Return the [x, y] coordinate for the center point of the cell that contains the specified text.  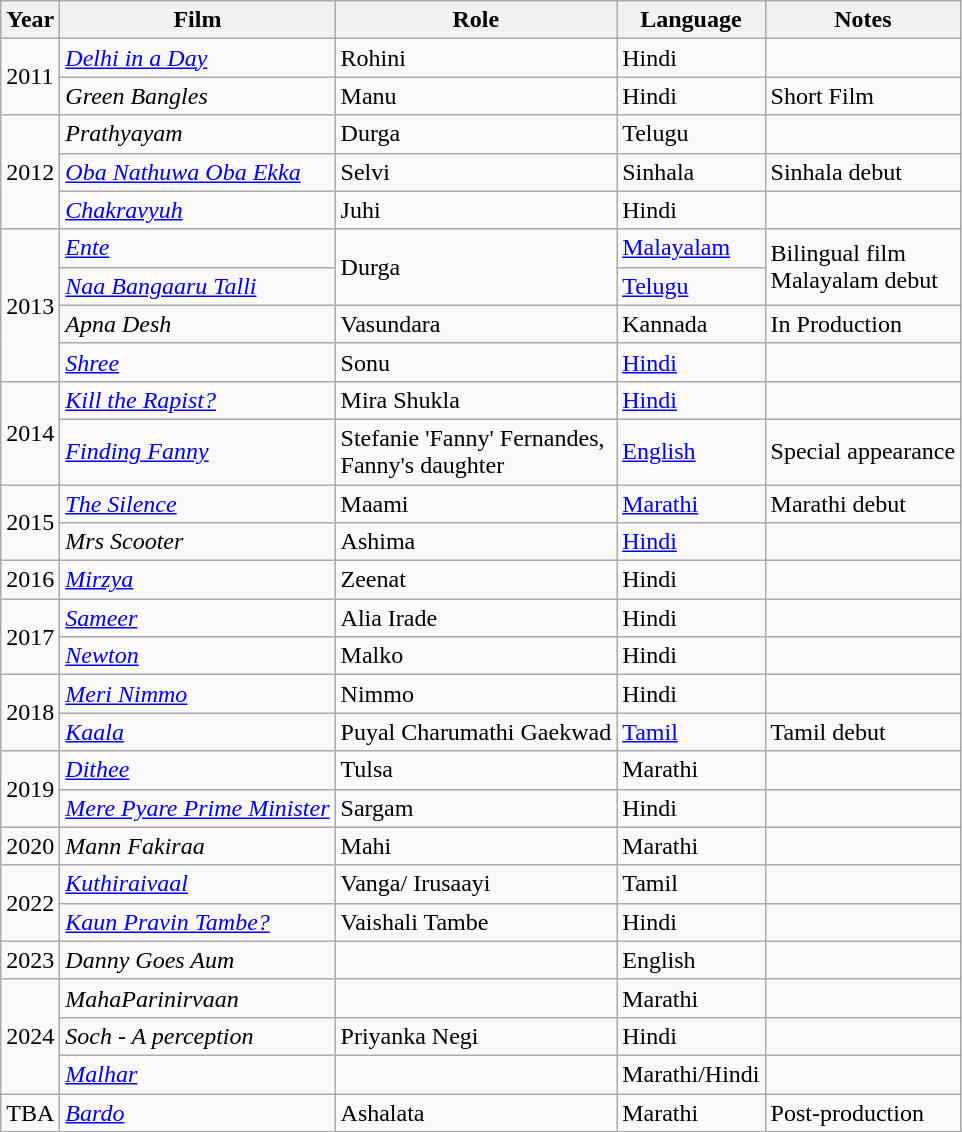
Kill the Rapist? [198, 400]
Kuthiraivaal [198, 884]
Naa Bangaaru Talli [198, 286]
Meri Nimmo [198, 694]
Mrs Scooter [198, 542]
2019 [30, 789]
2012 [30, 172]
TBA [30, 1113]
Oba Nathuwa Oba Ekka [198, 172]
Tamil debut [863, 732]
Marathi/Hindi [691, 1074]
2018 [30, 713]
Manu [476, 96]
Ashima [476, 542]
Bardo [198, 1113]
Puyal Charumathi Gaekwad [476, 732]
Year [30, 20]
Zeenat [476, 580]
Role [476, 20]
Vasundara [476, 324]
Film [198, 20]
In Production [863, 324]
2022 [30, 903]
Soch - A perception [198, 1036]
Special appearance [863, 452]
MahaParinirvaan [198, 998]
Mirzya [198, 580]
Sinhala [691, 172]
Shree [198, 362]
Mahi [476, 846]
Malhar [198, 1074]
Kannada [691, 324]
Malko [476, 656]
Short Film [863, 96]
2016 [30, 580]
2020 [30, 846]
Sargam [476, 808]
The Silence [198, 503]
Kaun Pravin Tambe? [198, 922]
Prathyayam [198, 134]
2017 [30, 637]
Mira Shukla [476, 400]
Sameer [198, 618]
Dithee [198, 770]
Juhi [476, 210]
Finding Fanny [198, 452]
Sonu [476, 362]
Newton [198, 656]
Apna Desh [198, 324]
Priyanka Negi [476, 1036]
Alia Irade [476, 618]
Malayalam [691, 248]
Bilingual filmMalayalam debut [863, 267]
Delhi in a Day [198, 58]
2024 [30, 1036]
Mann Fakiraa [198, 846]
2011 [30, 77]
2015 [30, 522]
Vanga/ Irusaayi [476, 884]
Kaala [198, 732]
Marathi debut [863, 503]
Ente [198, 248]
Chakravyuh [198, 210]
Green Bangles [198, 96]
Sinhala debut [863, 172]
2013 [30, 305]
Mere Pyare Prime Minister [198, 808]
Maami [476, 503]
Nimmo [476, 694]
Ashalata [476, 1113]
Post-production [863, 1113]
Language [691, 20]
Danny Goes Aum [198, 960]
Selvi [476, 172]
2014 [30, 432]
Notes [863, 20]
Rohini [476, 58]
Tulsa [476, 770]
2023 [30, 960]
Stefanie 'Fanny' Fernandes,Fanny's daughter [476, 452]
Vaishali Tambe [476, 922]
